Search for the cell housing the specified text and yield its [X, Y] center coordinate. 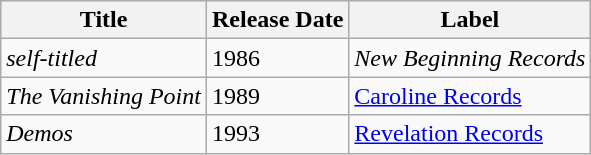
Title [104, 20]
Release Date [277, 20]
1986 [277, 58]
New Beginning Records [470, 58]
Label [470, 20]
The Vanishing Point [104, 96]
1993 [277, 134]
Revelation Records [470, 134]
Demos [104, 134]
1989 [277, 96]
Caroline Records [470, 96]
self-titled [104, 58]
